Determine the [x, y] coordinate at the center of the cell enclosing the given text.  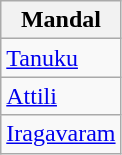
Iragavaram [61, 134]
Tanuku [61, 58]
Mandal [61, 20]
Attili [61, 96]
